Return the (X, Y) coordinate for the center point of the cell that contains the specified text.  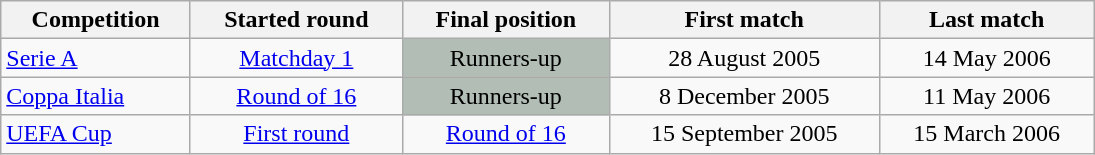
Final position (506, 20)
Coppa Italia (96, 96)
15 March 2006 (986, 134)
15 September 2005 (744, 134)
Competition (96, 20)
8 December 2005 (744, 96)
Started round (296, 20)
Matchday 1 (296, 58)
11 May 2006 (986, 96)
First round (296, 134)
14 May 2006 (986, 58)
Serie A (96, 58)
Last match (986, 20)
First match (744, 20)
28 August 2005 (744, 58)
UEFA Cup (96, 134)
